Output the [x, y] coordinate of the center of the cell containing the given text.  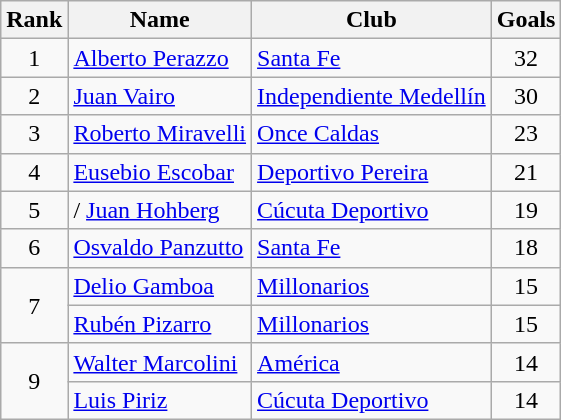
América [372, 362]
Club [372, 20]
6 [34, 248]
23 [526, 134]
19 [526, 210]
Luis Piriz [160, 400]
30 [526, 96]
3 [34, 134]
Deportivo Pereira [372, 172]
Eusebio Escobar [160, 172]
18 [526, 248]
5 [34, 210]
Osvaldo Panzutto [160, 248]
1 [34, 58]
21 [526, 172]
Rank [34, 20]
2 [34, 96]
Walter Marcolini [160, 362]
Once Caldas [372, 134]
Alberto Perazzo [160, 58]
7 [34, 305]
Goals [526, 20]
Juan Vairo [160, 96]
/ Juan Hohberg [160, 210]
4 [34, 172]
9 [34, 381]
Name [160, 20]
32 [526, 58]
Independiente Medellín [372, 96]
Rubén Pizarro [160, 324]
Roberto Miravelli [160, 134]
Delio Gamboa [160, 286]
